Provide the [x, y] coordinate of the cell's center where the given text is located.  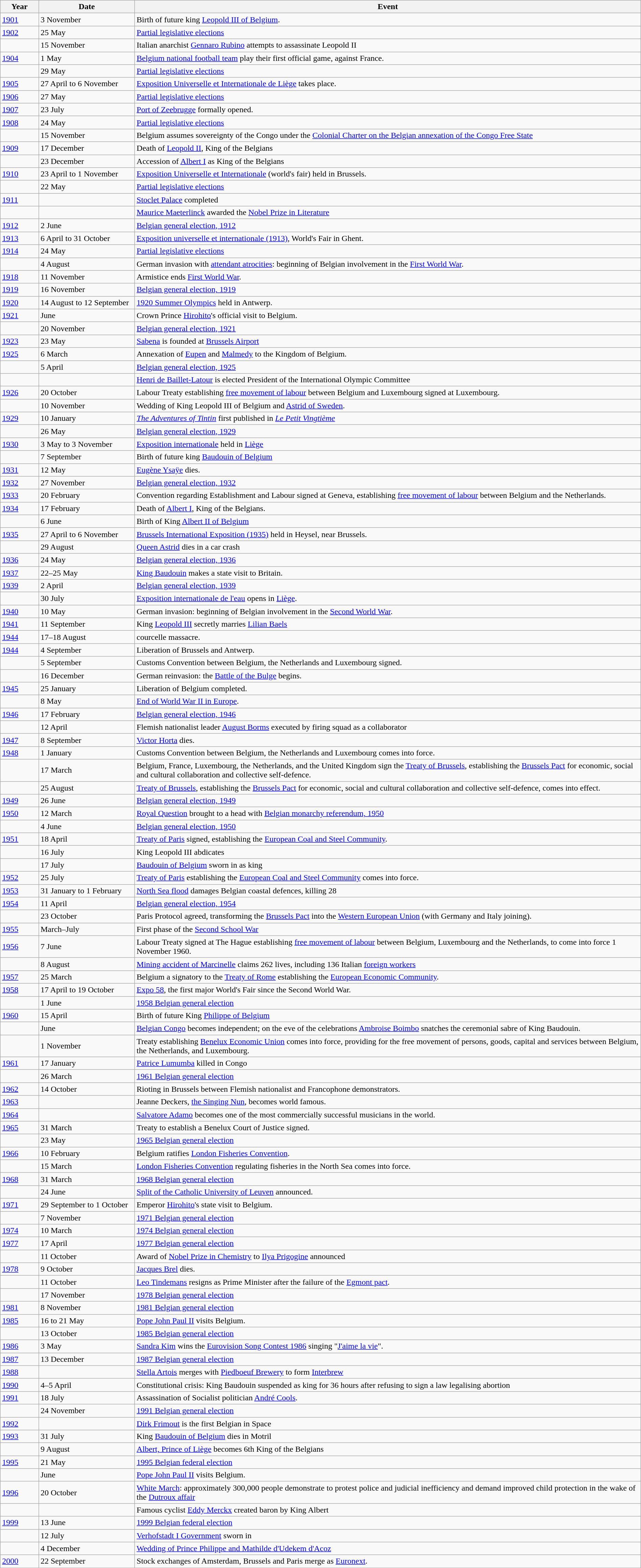
1960 [20, 1016]
London Fisheries Convention regulating fisheries in the North Sea comes into force. [388, 1166]
1901 [20, 20]
20 November [87, 328]
Belgian general election, 1929 [388, 431]
4–5 April [87, 1385]
11 September [87, 624]
1978 [20, 1269]
North Sea flood damages Belgian coastal defences, killing 28 [388, 891]
Stock exchanges of Amsterdam, Brussels and Paris merge as Euronext. [388, 1561]
1964 [20, 1115]
8 September [87, 740]
3 May [87, 1346]
10 March [87, 1231]
10 January [87, 418]
24 June [87, 1192]
10 February [87, 1153]
First phase of the Second School War [388, 929]
17 April to 19 October [87, 990]
King Baudouin of Belgium dies in Motril [388, 1437]
17 July [87, 865]
1952 [20, 878]
1956 [20, 946]
Belgian general election, 1939 [388, 586]
1999 [20, 1523]
17 January [87, 1063]
Crown Prince Hirohito's official visit to Belgium. [388, 315]
12 March [87, 814]
1995 [20, 1462]
1947 [20, 740]
Belgium a signatory to the Treaty of Rome establishing the European Economic Community. [388, 977]
1990 [20, 1385]
15 April [87, 1016]
Brussels International Exposition (1935) held in Heysel, near Brussels. [388, 534]
Jacques Brel dies. [388, 1269]
1992 [20, 1423]
1940 [20, 611]
1919 [20, 290]
1963 [20, 1102]
Italian anarchist Gennaro Rubino attempts to assassinate Leopold II [388, 45]
1987 [20, 1359]
1958 Belgian general election [388, 1003]
3 November [87, 20]
Liberation of Belgium completed. [388, 689]
1949 [20, 801]
29 August [87, 547]
25 July [87, 878]
1995 Belgian federal election [388, 1462]
Exposition Universelle et Internationale de Liège takes place. [388, 84]
Port of Zeebrugge formally opened. [388, 110]
1 January [87, 753]
Patrice Lumumba killed in Congo [388, 1063]
7 June [87, 946]
1904 [20, 58]
7 September [87, 457]
2000 [20, 1561]
1987 Belgian general election [388, 1359]
6 March [87, 354]
Belgian general election, 1946 [388, 714]
1988 [20, 1372]
Baudouin of Belgium sworn in as king [388, 865]
17 December [87, 148]
1941 [20, 624]
1971 [20, 1205]
Henri de Baillet-Latour is elected President of the International Olympic Committee [388, 380]
Dirk Frimout is the first Belgian in Space [388, 1423]
5 April [87, 367]
1999 Belgian federal election [388, 1523]
Wedding of King Leopold III of Belgium and Astrid of Sweden. [388, 406]
1968 [20, 1179]
1971 Belgian general election [388, 1218]
16 to 21 May [87, 1321]
1920 Summer Olympics held in Antwerp. [388, 303]
23 July [87, 110]
12 April [87, 727]
1991 [20, 1398]
1957 [20, 977]
1991 Belgian general election [388, 1410]
Armistice ends First World War. [388, 277]
8 November [87, 1308]
Constitutional crisis: King Baudouin suspended as king for 36 hours after refusing to sign a law legalising abortion [388, 1385]
Wedding of Prince Philippe and Mathilde d'Udekem d'Acoz [388, 1548]
Victor Horta dies. [388, 740]
German invasion: beginning of Belgian involvement in the Second World War. [388, 611]
Death of Albert I, King of the Belgians. [388, 508]
1954 [20, 903]
Belgian general election, 1925 [388, 367]
1939 [20, 586]
Mining accident of Marcinelle claims 262 lives, including 136 Italian foreign workers [388, 964]
Emperor Hirohito's state visit to Belgium. [388, 1205]
Belgian general election, 1919 [388, 290]
26 March [87, 1076]
1905 [20, 84]
Year [20, 7]
26 June [87, 801]
March–July [87, 929]
22–25 May [87, 573]
1945 [20, 689]
1 May [87, 58]
15 March [87, 1166]
18 April [87, 839]
Belgian general election, 1921 [388, 328]
17–18 August [87, 637]
29 May [87, 71]
1974 [20, 1231]
1933 [20, 496]
1932 [20, 483]
Albert, Prince of Liège becomes 6th King of the Belgians [388, 1449]
Exposition universelle et internationale (1913), World's Fair in Ghent. [388, 238]
Leo Tindemans resigns as Prime Minister after the failure of the Egmont pact. [388, 1282]
King Leopold III abdicates [388, 852]
1929 [20, 418]
Eugène Ysaÿe dies. [388, 470]
Exposition internationale held in Liège [388, 444]
Belgian general election, 1912 [388, 225]
23 October [87, 916]
25 May [87, 32]
17 April [87, 1244]
31 July [87, 1437]
16 December [87, 676]
Labour Treaty establishing free movement of labour between Belgium and Luxembourg signed at Luxembourg. [388, 393]
End of World War II in Europe. [388, 701]
Belgian general election, 1932 [388, 483]
4 September [87, 650]
Belgium ratifies London Fisheries Convention. [388, 1153]
1908 [20, 122]
1968 Belgian general election [388, 1179]
1906 [20, 97]
1986 [20, 1346]
1918 [20, 277]
The Adventures of Tintin first published in Le Petit Vingtième [388, 418]
23 December [87, 161]
1974 Belgian general election [388, 1231]
1978 Belgian general election [388, 1295]
Treaty of Paris establishing the European Coal and Steel Community comes into force. [388, 878]
8 May [87, 701]
Death of Leopold II, King of the Belgians [388, 148]
23 April to 1 November [87, 174]
5 September [87, 663]
1 June [87, 1003]
1914 [20, 251]
Event [388, 7]
Belgian general election, 1954 [388, 903]
Maurice Maeterlinck awarded the Nobel Prize in Literature [388, 213]
1 November [87, 1046]
20 February [87, 496]
1977 Belgian general election [388, 1244]
22 May [87, 187]
1981 [20, 1308]
Customs Convention between Belgium, the Netherlands and Luxembourg comes into force. [388, 753]
1930 [20, 444]
1953 [20, 891]
9 August [87, 1449]
25 March [87, 977]
11 November [87, 277]
1935 [20, 534]
1985 Belgian general election [388, 1333]
Belgium national football team play their first official game, against France. [388, 58]
Birth of future king Baudouin of Belgium [388, 457]
Stoclet Palace completed [388, 200]
1962 [20, 1089]
1910 [20, 174]
12 July [87, 1536]
1931 [20, 470]
1948 [20, 753]
Stella Artois merges with Piedboeuf Brewery to form Interbrew [388, 1372]
1996 [20, 1493]
Flemish nationalist leader August Borms executed by firing squad as a collaborator [388, 727]
1965 [20, 1128]
Sabena is founded at Brussels Airport [388, 341]
1937 [20, 573]
26 May [87, 431]
Famous cyclist Eddy Merckx created baron by King Albert [388, 1510]
16 July [87, 852]
1934 [20, 508]
1936 [20, 560]
Award of Nobel Prize in Chemistry to Ilya Prigogine announced [388, 1256]
1950 [20, 814]
King Leopold III secretly marries Lilian Baels [388, 624]
Exposition internationale de l'eau opens in Liège. [388, 599]
Expo 58, the first major World's Fair since the Second World War. [388, 990]
27 May [87, 97]
Salvatore Adamo becomes one of the most commercially successful musicians in the world. [388, 1115]
Sandra Kim wins the Eurovision Song Contest 1986 singing "J'aime la vie". [388, 1346]
31 January to 1 February [87, 891]
Customs Convention between Belgium, the Netherlands and Luxembourg signed. [388, 663]
1907 [20, 110]
1955 [20, 929]
9 October [87, 1269]
4 December [87, 1548]
1951 [20, 839]
29 September to 1 October [87, 1205]
Split of the Catholic University of Leuven announced. [388, 1192]
21 May [87, 1462]
1981 Belgian general election [388, 1308]
King Baudouin makes a state visit to Britain. [388, 573]
2 June [87, 225]
Treaty to establish a Benelux Court of Justice signed. [388, 1128]
10 May [87, 611]
German invasion with attendant atrocities: beginning of Belgian involvement in the First World War. [388, 264]
3 May to 3 November [87, 444]
14 August to 12 September [87, 303]
24 November [87, 1410]
10 November [87, 406]
12 May [87, 470]
25 January [87, 689]
11 April [87, 903]
Paris Protocol agreed, transforming the Brussels Pact into the Western European Union (with Germany and Italy joining). [388, 916]
1909 [20, 148]
2 April [87, 586]
1925 [20, 354]
Liberation of Brussels and Antwerp. [388, 650]
1993 [20, 1437]
1985 [20, 1321]
Belgian general election, 1950 [388, 826]
1921 [20, 315]
Belgium assumes sovereignty of the Congo under the Colonial Charter on the Belgian annexation of the Congo Free State [388, 135]
1965 Belgian general election [388, 1140]
courcelle massacre. [388, 637]
1912 [20, 225]
6 June [87, 521]
1966 [20, 1153]
Verhofstadt I Government sworn in [388, 1536]
13 June [87, 1523]
16 November [87, 290]
Assassination of Socialist politician André Cools. [388, 1398]
Belgian general election, 1949 [388, 801]
30 July [87, 599]
1977 [20, 1244]
1961 Belgian general election [388, 1076]
Royal Question brought to a head with Belgian monarchy referendum, 1950 [388, 814]
1911 [20, 200]
1946 [20, 714]
1920 [20, 303]
27 November [87, 483]
1923 [20, 341]
1961 [20, 1063]
17 November [87, 1295]
17 March [87, 770]
14 October [87, 1089]
13 December [87, 1359]
7 November [87, 1218]
Treaty of Brussels, establishing the Brussels Pact for economic, social and cultural collaboration and collective self-defence, comes into effect. [388, 788]
Exposition Universelle et Internationale (world's fair) held in Brussels. [388, 174]
Annexation of Eupen and Malmedy to the Kingdom of Belgium. [388, 354]
18 July [87, 1398]
Belgian Congo becomes independent; on the eve of the celebrations Ambroise Boimbo snatches the ceremonial sabre of King Baudouin. [388, 1029]
Birth of future king Leopold III of Belgium. [388, 20]
25 August [87, 788]
22 September [87, 1561]
13 October [87, 1333]
Queen Astrid dies in a car crash [388, 547]
Birth of future King Philippe of Belgium [388, 1016]
6 April to 31 October [87, 238]
8 August [87, 964]
Date [87, 7]
1958 [20, 990]
1913 [20, 238]
Convention regarding Establishment and Labour signed at Geneva, establishing free movement of labour between Belgium and the Netherlands. [388, 496]
4 August [87, 264]
1926 [20, 393]
Birth of King Albert II of Belgium [388, 521]
4 June [87, 826]
1902 [20, 32]
Treaty of Paris signed, establishing the European Coal and Steel Community. [388, 839]
Jeanne Deckers, the Singing Nun, becomes world famous. [388, 1102]
Accession of Albert I as King of the Belgians [388, 161]
Rioting in Brussels between Flemish nationalist and Francophone demonstrators. [388, 1089]
Belgian general election, 1936 [388, 560]
German reinvasion: the Battle of the Bulge begins. [388, 676]
